Return (x, y) of the center of cell containing provided text 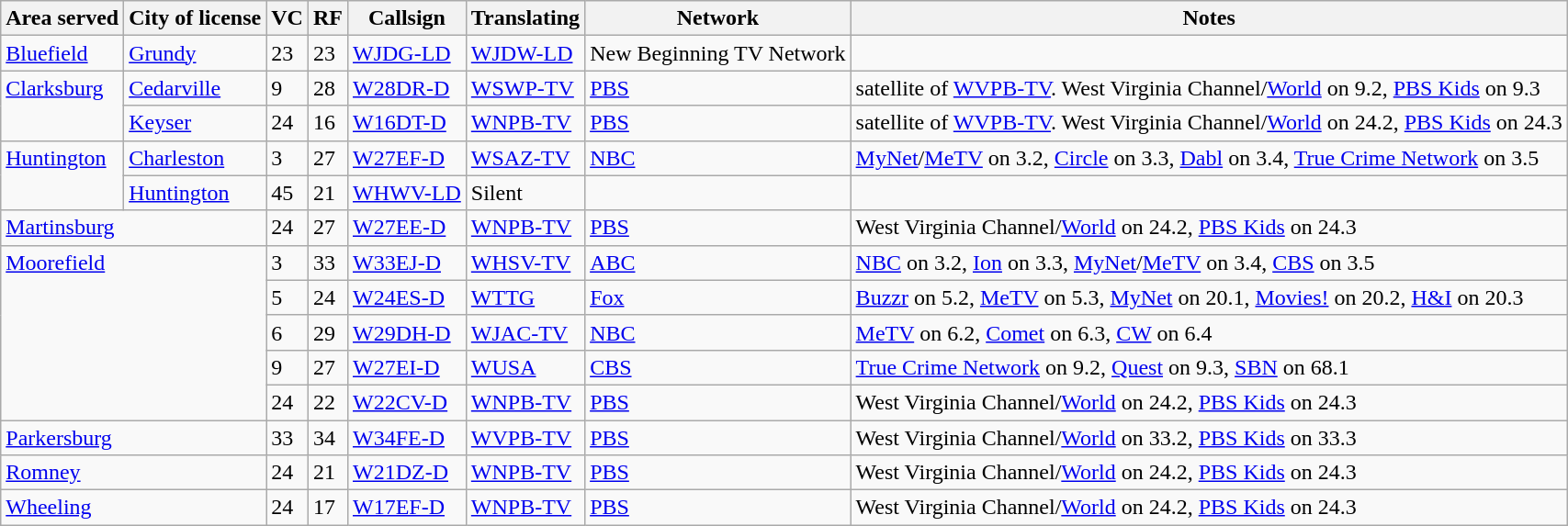
ABC (718, 263)
34 (327, 438)
West Virginia Channel/World on 33.2, PBS Kids on 33.3 (1209, 438)
28 (327, 88)
Fox (718, 297)
Grundy (195, 53)
Silent (525, 193)
Romney (134, 473)
WJDW-LD (525, 53)
Moorefield (134, 332)
W22CV-D (406, 402)
W29DH-D (406, 332)
WHSV-TV (525, 263)
WTTG (525, 297)
Callsign (406, 18)
17 (327, 508)
Buzzr on 5.2, MeTV on 5.3, MyNet on 20.1, Movies! on 20.2, H&I on 20.3 (1209, 297)
MeTV on 6.2, Comet on 6.3, CW on 6.4 (1209, 332)
WSWP-TV (525, 88)
RF (327, 18)
W21DZ-D (406, 473)
W33EJ-D (406, 263)
City of license (195, 18)
W17EF-D (406, 508)
6 (288, 332)
WJAC-TV (525, 332)
satellite of WVPB-TV. West Virginia Channel/World on 9.2, PBS Kids on 9.3 (1209, 88)
WVPB-TV (525, 438)
WUSA (525, 367)
satellite of WVPB-TV. West Virginia Channel/World on 24.2, PBS Kids on 24.3 (1209, 123)
True Crime Network on 9.2, Quest on 9.3, SBN on 68.1 (1209, 367)
45 (288, 193)
Area served (62, 18)
W27EF-D (406, 158)
MyNet/MeTV on 3.2, Circle on 3.3, Dabl on 3.4, True Crime Network on 3.5 (1209, 158)
CBS (718, 367)
Charleston (195, 158)
Bluefield (62, 53)
New Beginning TV Network (718, 53)
22 (327, 402)
W27EI-D (406, 367)
WJDG-LD (406, 53)
W34FE-D (406, 438)
Martinsburg (134, 228)
Keyser (195, 123)
WSAZ-TV (525, 158)
W28DR-D (406, 88)
Cedarville (195, 88)
Notes (1209, 18)
16 (327, 123)
WHWV-LD (406, 193)
W24ES-D (406, 297)
Clarksburg (62, 106)
VC (288, 18)
Wheeling (134, 508)
Network (718, 18)
5 (288, 297)
29 (327, 332)
W27EE-D (406, 228)
NBC on 3.2, Ion on 3.3, MyNet/MeTV on 3.4, CBS on 3.5 (1209, 263)
Translating (525, 18)
W16DT-D (406, 123)
Parkersburg (134, 438)
